Extract the [X, Y] coordinate from the center of the cell holding the provided text.  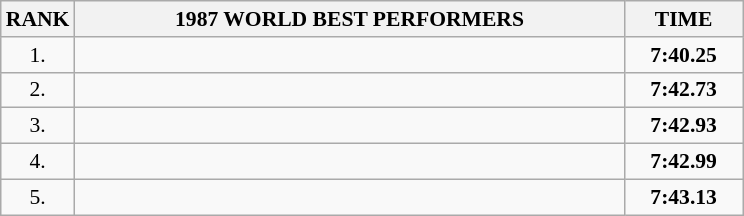
7:42.93 [684, 126]
7:42.99 [684, 162]
1. [38, 55]
TIME [684, 19]
7:40.25 [684, 55]
5. [38, 197]
7:43.13 [684, 197]
4. [38, 162]
3. [38, 126]
7:42.73 [684, 90]
2. [38, 90]
RANK [38, 19]
1987 WORLD BEST PERFORMERS [349, 19]
